Identify which cell holds the provided text, then report its (x, y) central coordinate. 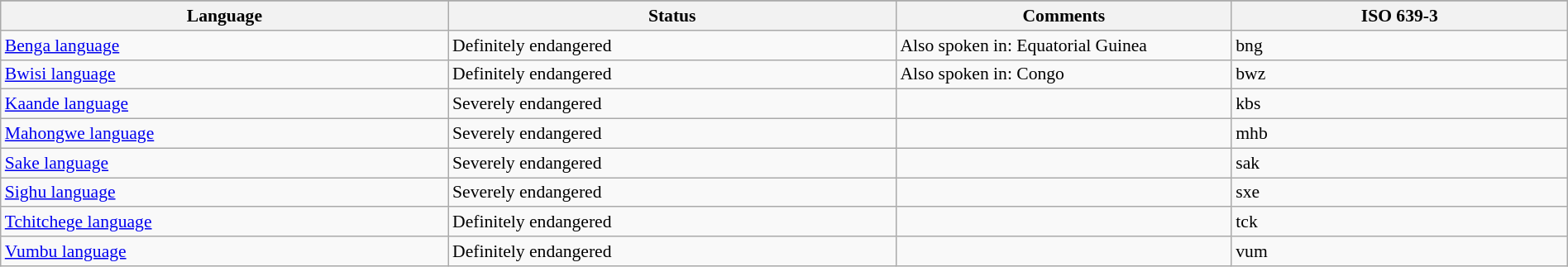
Vumbu language (225, 251)
Sighu language (225, 192)
vum (1399, 251)
Tchitchege language (225, 222)
Language (225, 16)
Status (672, 16)
Bwisi language (225, 74)
Also spoken in: Equatorial Guinea (1064, 45)
sak (1399, 163)
Benga language (225, 45)
Comments (1064, 16)
bng (1399, 45)
tck (1399, 222)
Kaande language (225, 104)
sxe (1399, 192)
mhb (1399, 133)
kbs (1399, 104)
ISO 639-3 (1399, 16)
Sake language (225, 163)
Mahongwe language (225, 133)
Also spoken in: Congo (1064, 74)
bwz (1399, 74)
